Pinpoint the cell where the given text exists, returning its [X, Y] midpoint coordinate. 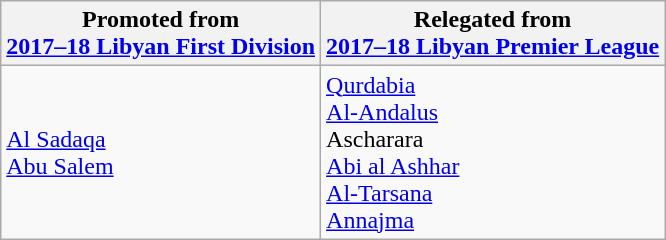
QurdabiaAl-AndalusAschararaAbi al AshharAl-TarsanaAnnajma [493, 152]
Al SadaqaAbu Salem [161, 152]
Relegated from2017–18 Libyan Premier League [493, 34]
Promoted from2017–18 Libyan First Division [161, 34]
